Pinpoint the cell where the given text exists, returning its [x, y] midpoint coordinate. 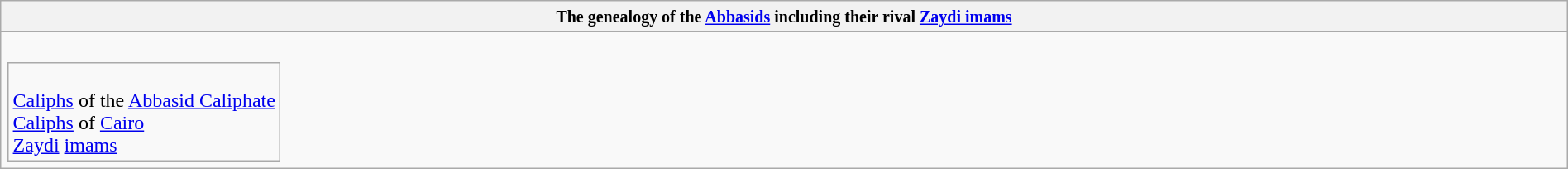
The genealogy of the Abbasids including their rival Zaydi imams [784, 17]
